Output the [x, y] coordinate of the center of the cell containing the given text.  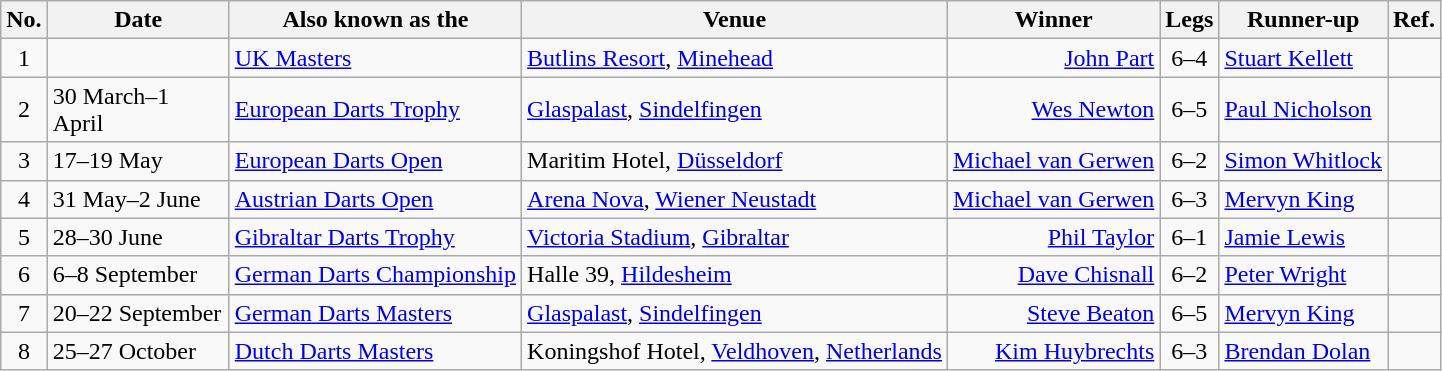
UK Masters [375, 58]
Maritim Hotel, Düsseldorf [735, 161]
Legs [1190, 20]
Steve Beaton [1053, 313]
John Part [1053, 58]
25–27 October [138, 351]
28–30 June [138, 237]
Winner [1053, 20]
Butlins Resort, Minehead [735, 58]
Victoria Stadium, Gibraltar [735, 237]
6–4 [1190, 58]
6 [24, 275]
Dutch Darts Masters [375, 351]
No. [24, 20]
4 [24, 199]
8 [24, 351]
German Darts Masters [375, 313]
Gibraltar Darts Trophy [375, 237]
30 March–1 April [138, 110]
Venue [735, 20]
7 [24, 313]
Ref. [1414, 20]
Brendan Dolan [1304, 351]
Also known as the [375, 20]
3 [24, 161]
Simon Whitlock [1304, 161]
31 May–2 June [138, 199]
Austrian Darts Open [375, 199]
Koningshof Hotel, Veldhoven, Netherlands [735, 351]
6–8 September [138, 275]
2 [24, 110]
1 [24, 58]
Dave Chisnall [1053, 275]
Date [138, 20]
Halle 39, Hildesheim [735, 275]
Paul Nicholson [1304, 110]
20–22 September [138, 313]
Stuart Kellett [1304, 58]
Phil Taylor [1053, 237]
17–19 May [138, 161]
Peter Wright [1304, 275]
5 [24, 237]
Arena Nova, Wiener Neustadt [735, 199]
Runner-up [1304, 20]
European Darts Trophy [375, 110]
Jamie Lewis [1304, 237]
German Darts Championship [375, 275]
European Darts Open [375, 161]
Wes Newton [1053, 110]
6–1 [1190, 237]
Kim Huybrechts [1053, 351]
